Return (X, Y) of the center of cell containing provided text 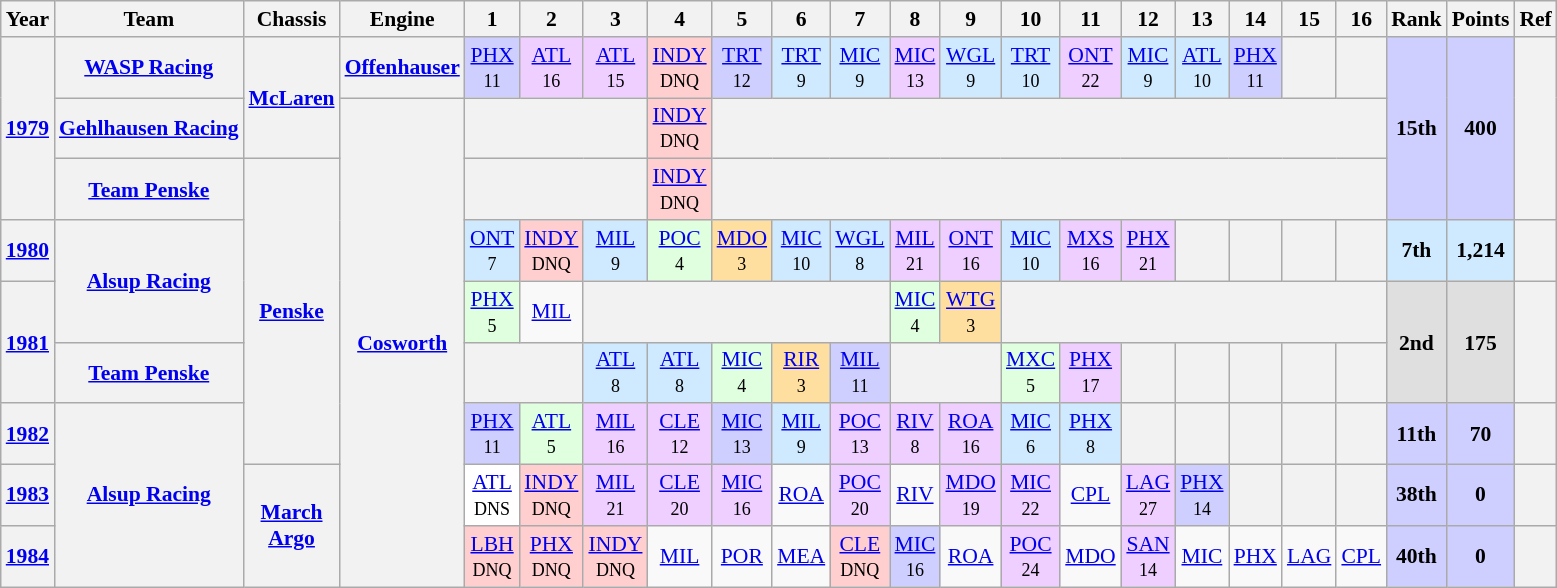
POC4 (680, 250)
1983 (28, 496)
Gehlhausen Racing (148, 128)
MEA (801, 556)
1,214 (1481, 250)
MDO3 (742, 250)
WTG3 (970, 312)
2nd (1416, 342)
ONT22 (1090, 68)
8 (916, 19)
MIL11 (860, 372)
MXS16 (1090, 250)
Engine (402, 19)
TRT10 (1030, 68)
70 (1481, 434)
PHX8 (1090, 434)
12 (1148, 19)
11 (1090, 19)
PHX21 (1148, 250)
TRT12 (742, 68)
13 (1202, 19)
38th (1416, 496)
ATL5 (551, 434)
TRT9 (801, 68)
CLE20 (680, 496)
Ref (1535, 19)
40th (1416, 556)
ATL16 (551, 68)
ATL15 (615, 68)
MXC5 (1030, 372)
MIC6 (1030, 434)
PHXDNQ (551, 556)
Offenhauser (402, 68)
LBHDNQ (492, 556)
1980 (28, 250)
11th (1416, 434)
ATL10 (1202, 68)
1 (492, 19)
15 (1309, 19)
Team (148, 19)
WGL8 (860, 250)
6 (801, 19)
POR (742, 556)
Points (1481, 19)
MIC (1202, 556)
POC20 (860, 496)
PHX17 (1090, 372)
5 (742, 19)
9 (970, 19)
Rank (1416, 19)
MDO (1090, 556)
10 (1030, 19)
Cosworth (402, 342)
LAG (1309, 556)
1982 (28, 434)
PHX (1256, 556)
RIV (916, 496)
4 (680, 19)
RIR3 (801, 372)
ROA16 (970, 434)
SAN14 (1148, 556)
175 (1481, 342)
3 (615, 19)
PHX14 (1202, 496)
PHX5 (492, 312)
MDO19 (970, 496)
Year (28, 19)
14 (1256, 19)
WASP Racing (148, 68)
ONT7 (492, 250)
Penske (291, 312)
March Argo (291, 526)
MIL16 (615, 434)
CLE12 (680, 434)
MIC22 (1030, 496)
Chassis (291, 19)
ATLDNS (492, 496)
7th (1416, 250)
15th (1416, 128)
16 (1361, 19)
McLaren (291, 98)
1981 (28, 342)
LAG27 (1148, 496)
1984 (28, 556)
ONT16 (970, 250)
CLEDNQ (860, 556)
400 (1481, 128)
7 (860, 19)
1979 (28, 128)
RIV8 (916, 434)
POC13 (860, 434)
POC24 (1030, 556)
WGL9 (970, 68)
2 (551, 19)
